Pinpoint the cell where the given text exists, returning its [X, Y] midpoint coordinate. 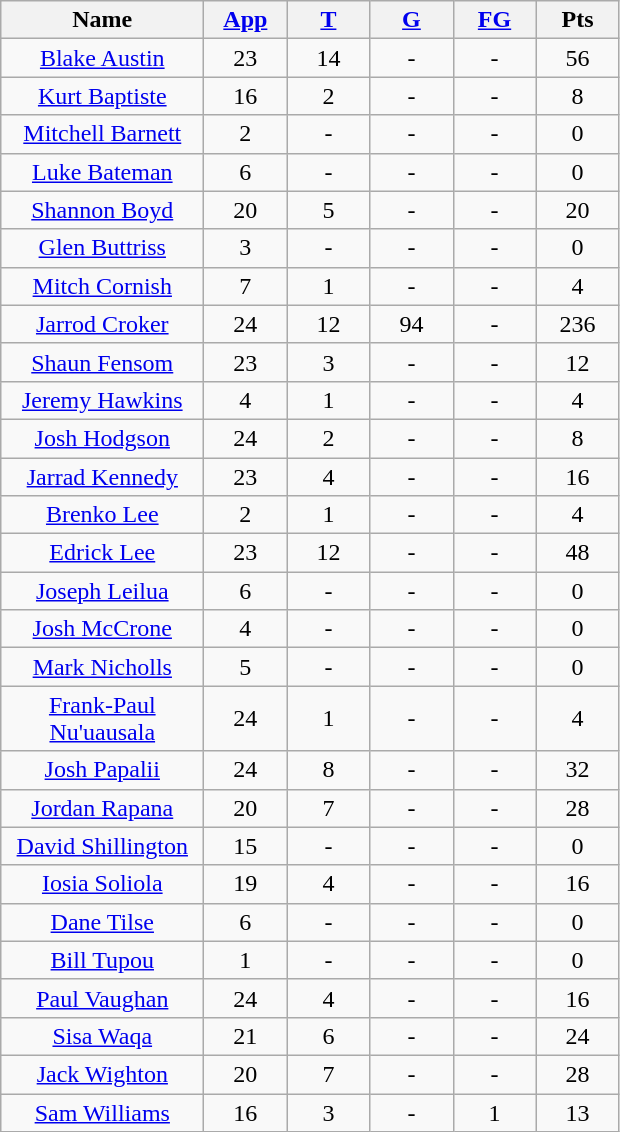
Jarrod Croker [102, 324]
Name [102, 20]
15 [246, 846]
Dane Tilse [102, 922]
236 [578, 324]
Paul Vaughan [102, 998]
Shannon Boyd [102, 210]
Joseph Leilua [102, 591]
Edrick Lee [102, 553]
Mark Nicholls [102, 667]
Pts [578, 20]
T [328, 20]
Brenko Lee [102, 515]
FG [494, 20]
32 [578, 770]
Sam Williams [102, 1113]
David Shillington [102, 846]
19 [246, 884]
56 [578, 58]
Blake Austin [102, 58]
48 [578, 553]
Shaun Fensom [102, 362]
Frank-Paul Nu'uausala [102, 718]
Mitchell Barnett [102, 134]
Josh Papalii [102, 770]
Jack Wighton [102, 1074]
G [412, 20]
13 [578, 1113]
21 [246, 1036]
Luke Bateman [102, 172]
Jarrad Kennedy [102, 477]
Jeremy Hawkins [102, 400]
Mitch Cornish [102, 286]
Josh Hodgson [102, 438]
Bill Tupou [102, 960]
14 [328, 58]
Sisa Waqa [102, 1036]
App [246, 20]
Glen Buttriss [102, 248]
94 [412, 324]
Josh McCrone [102, 629]
Kurt Baptiste [102, 96]
Jordan Rapana [102, 808]
Iosia Soliola [102, 884]
